Locate the cell with the specified text and output its (x, y) center coordinate. 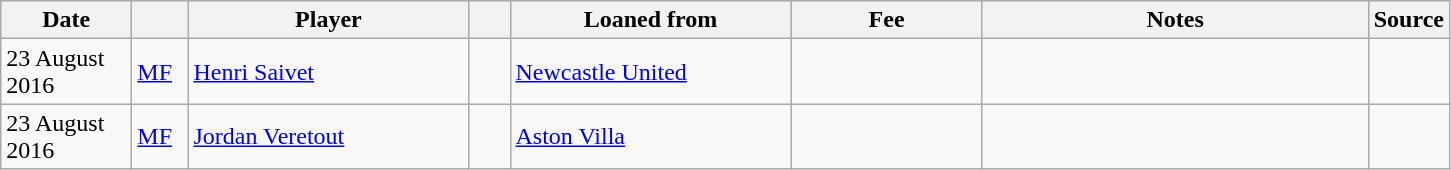
Loaned from (650, 20)
Aston Villa (650, 136)
Player (328, 20)
Notes (1175, 20)
Source (1408, 20)
Date (66, 20)
Henri Saivet (328, 72)
Newcastle United (650, 72)
Jordan Veretout (328, 136)
Fee (886, 20)
